Return the [x, y] coordinate for the center point of the cell that contains the specified text.  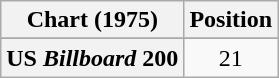
Chart (1975) [92, 20]
21 [231, 58]
Position [231, 20]
US Billboard 200 [92, 58]
